Return the (X, Y) coordinate for the center point of the cell that contains the specified text.  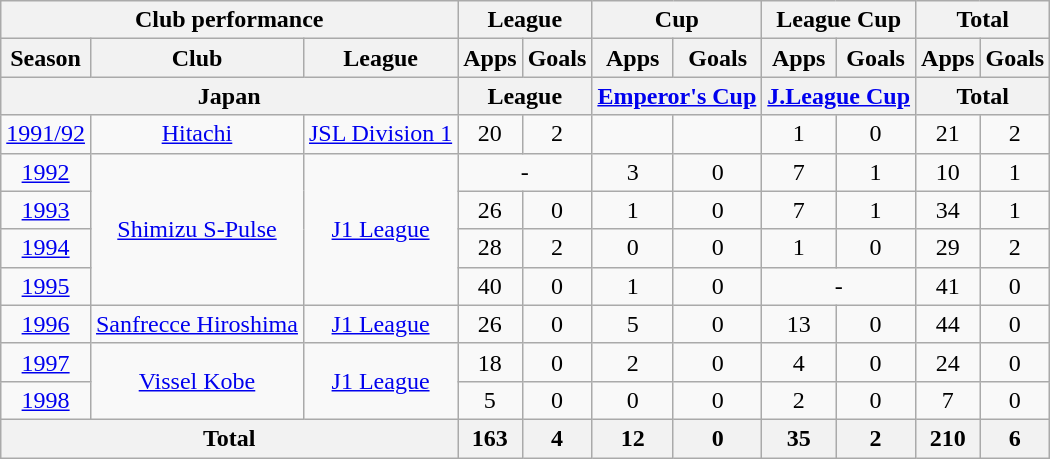
18 (490, 362)
28 (490, 248)
41 (948, 286)
League Cup (839, 20)
1992 (46, 172)
Sanfrecce Hiroshima (196, 324)
20 (490, 134)
Vissel Kobe (196, 381)
1996 (46, 324)
Shimizu S-Pulse (196, 229)
Club (196, 58)
12 (633, 438)
Club performance (230, 20)
10 (948, 172)
210 (948, 438)
13 (799, 324)
6 (1015, 438)
29 (948, 248)
40 (490, 286)
3 (633, 172)
1997 (46, 362)
35 (799, 438)
1995 (46, 286)
Japan (230, 96)
21 (948, 134)
1994 (46, 248)
Emperor's Cup (677, 96)
1998 (46, 400)
Cup (677, 20)
44 (948, 324)
24 (948, 362)
163 (490, 438)
Hitachi (196, 134)
34 (948, 210)
1991/92 (46, 134)
Season (46, 58)
JSL Division 1 (380, 134)
1993 (46, 210)
J.League Cup (839, 96)
